Return the [X, Y] coordinate for the center point of the cell that contains the specified text.  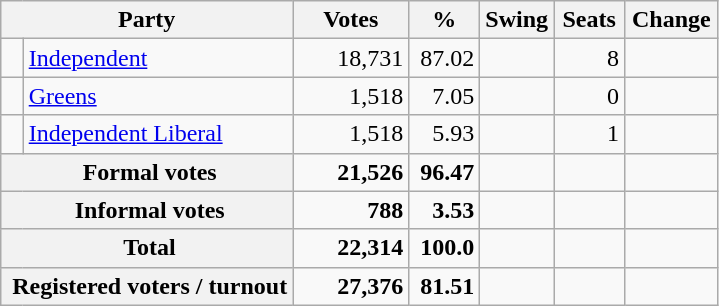
Independent [158, 58]
Seats [590, 20]
5.93 [444, 134]
87.02 [444, 58]
100.0 [444, 248]
Party [147, 20]
27,376 [351, 286]
Registered voters / turnout [147, 286]
18,731 [351, 58]
Swing [517, 20]
Formal votes [147, 172]
21,526 [351, 172]
1 [590, 134]
788 [351, 210]
8 [590, 58]
Independent Liberal [158, 134]
7.05 [444, 96]
Greens [158, 96]
Total [147, 248]
96.47 [444, 172]
Votes [351, 20]
81.51 [444, 286]
% [444, 20]
22,314 [351, 248]
Informal votes [147, 210]
3.53 [444, 210]
0 [590, 96]
Change [672, 20]
